From the cell containing the given text, extract its center point as (x, y) coordinate. 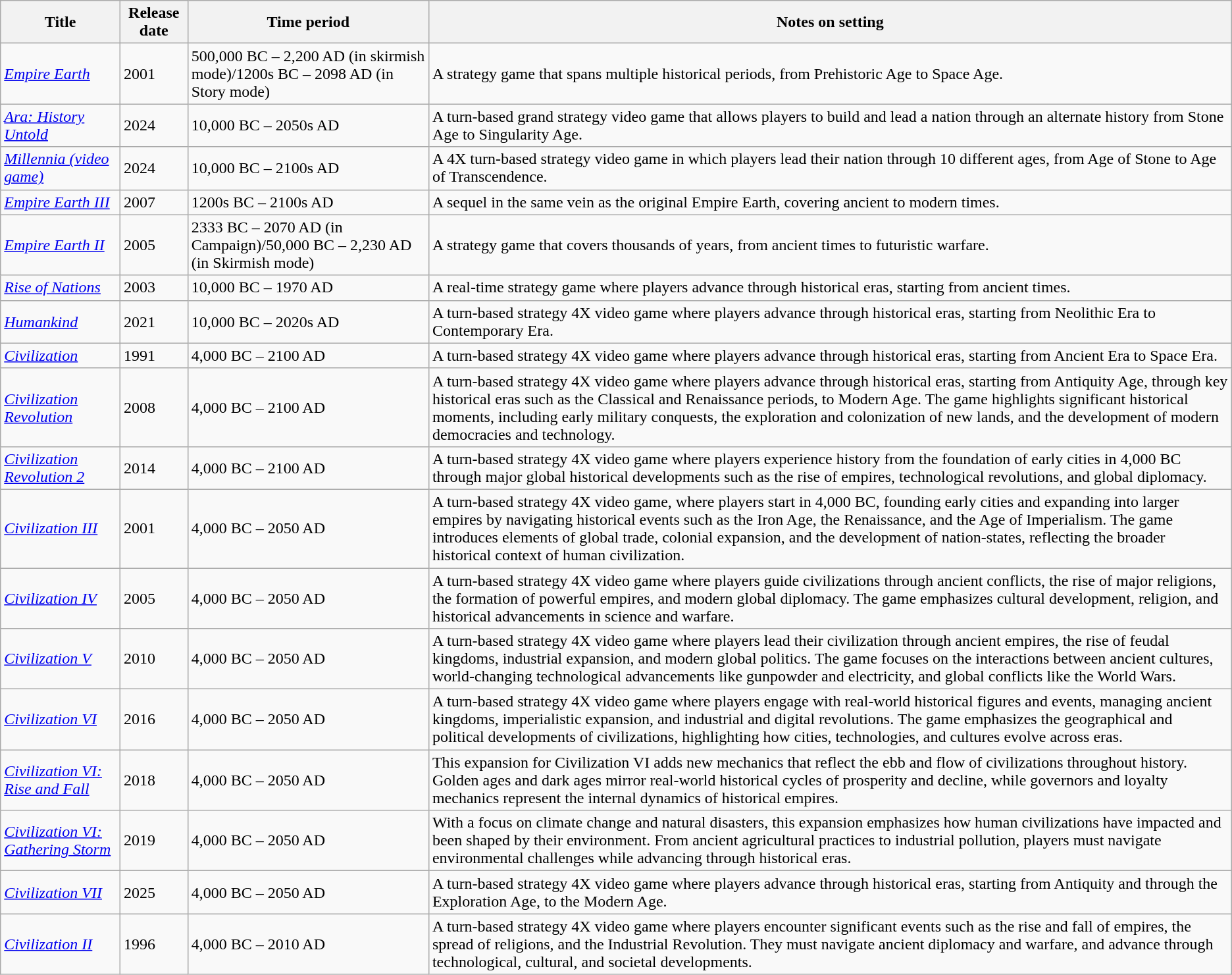
10,000 BC – 1970 AD (308, 288)
Ara: History Untold (61, 125)
Civilization VI (61, 720)
Empire Earth II (61, 245)
10,000 BC – 2100s AD (308, 169)
A real-time strategy game where players advance through historical eras, starting from ancient times. (830, 288)
Millennia (video game) (61, 169)
2003 (154, 288)
2021 (154, 321)
Civilization VI: Rise and Fall (61, 780)
A turn-based strategy 4X video game where players advance through historical eras, starting from Neolithic Era to Contemporary Era. (830, 321)
1991 (154, 356)
10,000 BC – 2050s AD (308, 125)
A strategy game that spans multiple historical periods, from Prehistoric Age to Space Age. (830, 74)
Civilization (61, 356)
A turn-based grand strategy video game that allows players to build and lead a nation through an alternate history from Stone Age to Singularity Age. (830, 125)
Notes on setting (830, 22)
2019 (154, 841)
Rise of Nations (61, 288)
2016 (154, 720)
A sequel in the same vein as the original Empire Earth, covering ancient to modern times. (830, 202)
Civilization Revolution (61, 407)
2010 (154, 659)
Title (61, 22)
Empire Earth (61, 74)
2014 (154, 467)
A turn-based strategy 4X video game where players advance through historical eras, starting from Ancient Era to Space Era. (830, 356)
Civilization V (61, 659)
Civilization III (61, 528)
4,000 BC – 2010 AD (308, 944)
2007 (154, 202)
Empire Earth III (61, 202)
A 4X turn-based strategy video game in which players lead their nation through 10 different ages, from Age of Stone to Age of Transcendence. (830, 169)
Civilization VII (61, 893)
Civilization Revolution 2 (61, 467)
Civilization VI: Gathering Storm (61, 841)
500,000 BC – 2,200 AD (in skirmish mode)/1200s BC – 2098 AD (in Story mode) (308, 74)
Civilization II (61, 944)
Humankind (61, 321)
2025 (154, 893)
Civilization IV (61, 598)
Release date (154, 22)
1200s BC – 2100s AD (308, 202)
1996 (154, 944)
Time period (308, 22)
2333 BC – 2070 AD (in Campaign)/50,000 BC – 2,230 AD (in Skirmish mode) (308, 245)
A strategy game that covers thousands of years, from ancient times to futuristic warfare. (830, 245)
2008 (154, 407)
10,000 BC – 2020s AD (308, 321)
2018 (154, 780)
